Scan for the cell matching the given text and deliver its (x, y) coordinate at center. 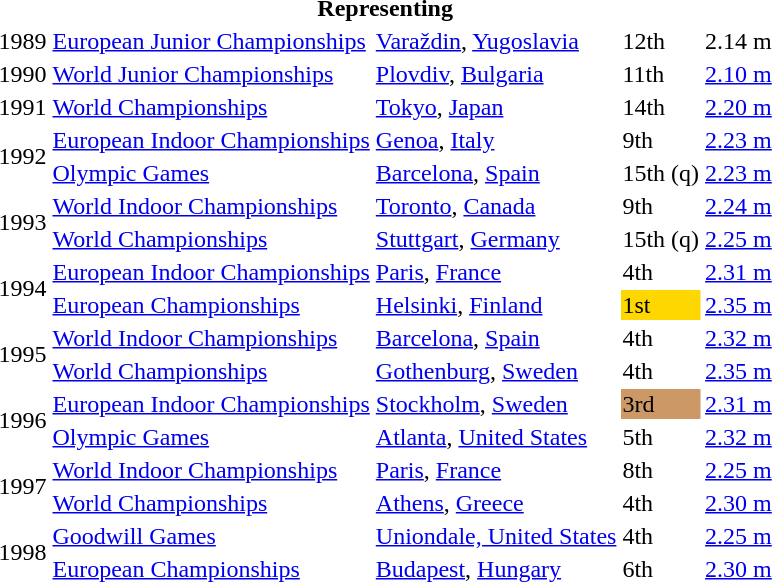
European Championships (211, 305)
European Junior Championships (211, 41)
Stockholm, Sweden (496, 404)
Varaždin, Yugoslavia (496, 41)
Tokyo, Japan (496, 107)
Atlanta, United States (496, 437)
1st (661, 305)
Plovdiv, Bulgaria (496, 74)
Helsinki, Finland (496, 305)
Genoa, Italy (496, 140)
Uniondale, United States (496, 536)
8th (661, 470)
World Junior Championships (211, 74)
14th (661, 107)
12th (661, 41)
3rd (661, 404)
Toronto, Canada (496, 206)
Goodwill Games (211, 536)
Stuttgart, Germany (496, 239)
Gothenburg, Sweden (496, 371)
5th (661, 437)
Athens, Greece (496, 503)
11th (661, 74)
